Return the [x, y] coordinate for the center point of the cell that contains the specified text.  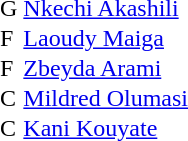
Laoudy Maiga [106, 38]
Mildred Olumasi [106, 98]
Zbeyda Arami [106, 68]
C [8, 98]
